Provide the [x, y] coordinate of the cell's center where the given text is located.  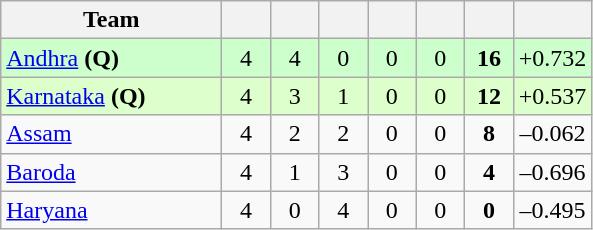
Andhra (Q) [112, 58]
Haryana [112, 210]
–0.696 [552, 172]
8 [490, 134]
Assam [112, 134]
Baroda [112, 172]
–0.062 [552, 134]
Karnataka (Q) [112, 96]
Team [112, 20]
+0.732 [552, 58]
16 [490, 58]
–0.495 [552, 210]
+0.537 [552, 96]
12 [490, 96]
